Return the [x, y] coordinate for the center point of the cell that contains the specified text.  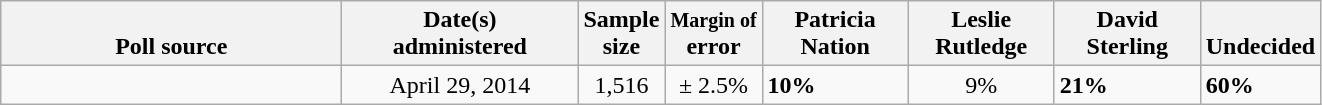
10% [835, 85]
Poll source [172, 34]
Samplesize [622, 34]
Margin oferror [714, 34]
9% [981, 85]
DavidSterling [1127, 34]
1,516 [622, 85]
Undecided [1260, 34]
PatriciaNation [835, 34]
60% [1260, 85]
Date(s)administered [460, 34]
21% [1127, 85]
± 2.5% [714, 85]
LeslieRutledge [981, 34]
April 29, 2014 [460, 85]
